Extract the (x, y) coordinate from the center of the cell holding the provided text.  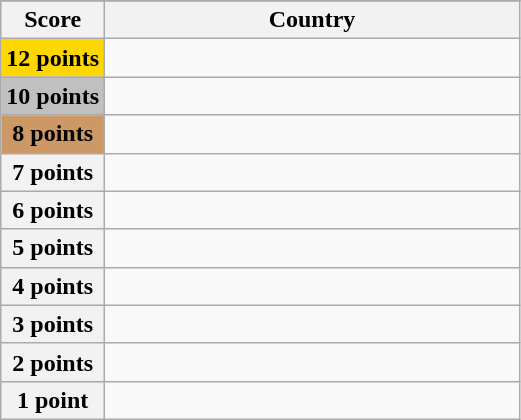
5 points (53, 248)
Country (312, 20)
3 points (53, 324)
1 point (53, 400)
2 points (53, 362)
6 points (53, 210)
12 points (53, 58)
4 points (53, 286)
Score (53, 20)
8 points (53, 134)
10 points (53, 96)
7 points (53, 172)
